Extract the [X, Y] coordinate from the center of the cell holding the provided text.  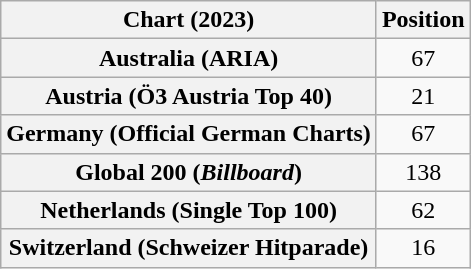
16 [423, 248]
Global 200 (Billboard) [189, 172]
21 [423, 96]
Switzerland (Schweizer Hitparade) [189, 248]
Chart (2023) [189, 20]
Netherlands (Single Top 100) [189, 210]
138 [423, 172]
Austria (Ö3 Austria Top 40) [189, 96]
Position [423, 20]
Australia (ARIA) [189, 58]
Germany (Official German Charts) [189, 134]
62 [423, 210]
